Output the (x, y) coordinate of the center of the cell containing the given text.  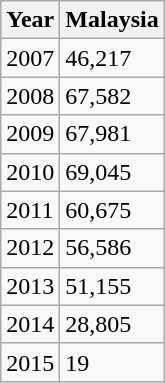
69,045 (112, 172)
2013 (30, 286)
2011 (30, 210)
19 (112, 362)
2008 (30, 96)
67,582 (112, 96)
28,805 (112, 324)
2015 (30, 362)
67,981 (112, 134)
Malaysia (112, 20)
2007 (30, 58)
2010 (30, 172)
60,675 (112, 210)
46,217 (112, 58)
2014 (30, 324)
2012 (30, 248)
51,155 (112, 286)
2009 (30, 134)
56,586 (112, 248)
Year (30, 20)
